Determine the (x, y) coordinate at the center of the cell enclosing the given text.  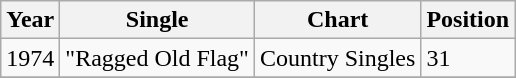
Chart (337, 20)
Position (468, 20)
1974 (30, 58)
Country Singles (337, 58)
Year (30, 20)
31 (468, 58)
"Ragged Old Flag" (158, 58)
Single (158, 20)
